Locate the cell with the specified text and output its [X, Y] center coordinate. 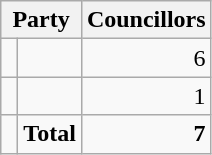
Total [50, 134]
1 [146, 96]
7 [146, 134]
Councillors [146, 20]
Party [42, 20]
6 [146, 58]
